Locate the cell with the specified text and output its (x, y) center coordinate. 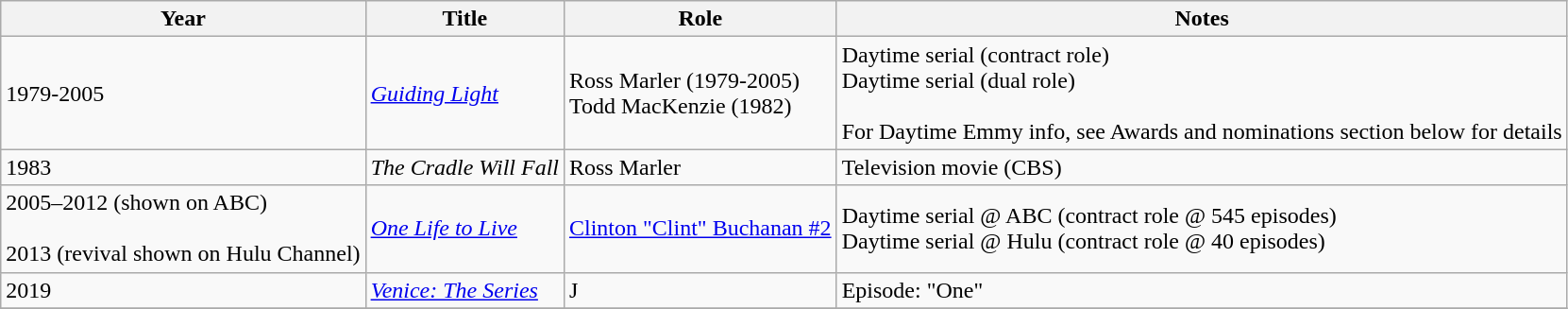
Title (464, 19)
The Cradle Will Fall (464, 167)
Daytime serial (contract role)Daytime serial (dual role)For Daytime Emmy info, see Awards and nominations section below for details (1202, 93)
1979-2005 (183, 93)
1983 (183, 167)
Year (183, 19)
Role (700, 19)
Daytime serial @ ABC (contract role @ 545 episodes)Daytime serial @ Hulu (contract role @ 40 episodes) (1202, 229)
Ross Marler (1979-2005)Todd MacKenzie (1982) (700, 93)
2005–2012 (shown on ABC)2013 (revival shown on Hulu Channel) (183, 229)
Ross Marler (700, 167)
One Life to Live (464, 229)
2019 (183, 290)
Guiding Light (464, 93)
Television movie (CBS) (1202, 167)
Venice: The Series (464, 290)
J (700, 290)
Episode: "One" (1202, 290)
Clinton "Clint" Buchanan #2 (700, 229)
Notes (1202, 19)
